Pinpoint the cell where the given text exists, returning its (X, Y) midpoint coordinate. 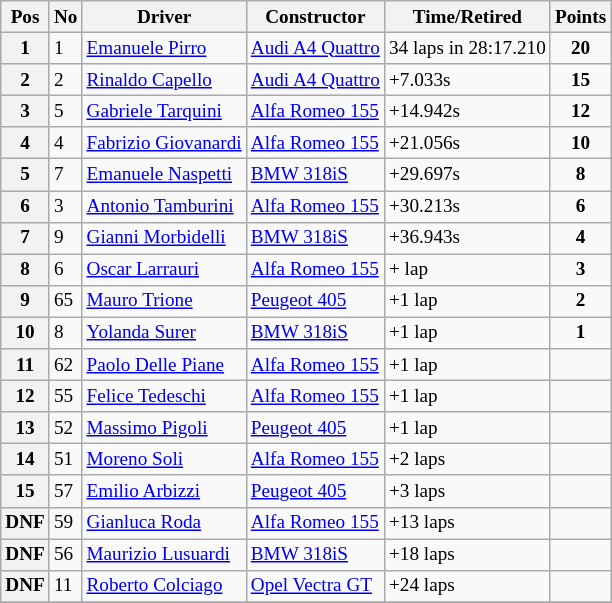
Paolo Delle Piane (164, 365)
14 (26, 460)
Driver (164, 17)
20 (580, 48)
+14.942s (467, 111)
34 laps in 28:17.210 (467, 48)
Points (580, 17)
52 (66, 428)
Rinaldo Capello (164, 80)
+36.943s (467, 238)
51 (66, 460)
Fabrizio Giovanardi (164, 143)
Maurizio Lusuardi (164, 554)
No (66, 17)
+18 laps (467, 554)
Gabriele Tarquini (164, 111)
+21.056s (467, 143)
Emilio Arbizzi (164, 491)
55 (66, 396)
+ lap (467, 270)
65 (66, 301)
62 (66, 365)
57 (66, 491)
Massimo Pigoli (164, 428)
Gianluca Roda (164, 523)
+13 laps (467, 523)
+2 laps (467, 460)
Felice Tedeschi (164, 396)
Mauro Trione (164, 301)
+3 laps (467, 491)
Moreno Soli (164, 460)
Gianni Morbidelli (164, 238)
Emanuele Pirro (164, 48)
Oscar Larrauri (164, 270)
Emanuele Naspetti (164, 175)
59 (66, 523)
Constructor (315, 17)
Antonio Tamburini (164, 206)
Yolanda Surer (164, 333)
Opel Vectra GT (315, 586)
+7.033s (467, 80)
56 (66, 554)
13 (26, 428)
+29.697s (467, 175)
Roberto Colciago (164, 586)
Time/Retired (467, 17)
+30.213s (467, 206)
Pos (26, 17)
+24 laps (467, 586)
